Output the [X, Y] coordinate of the center of the cell containing the given text.  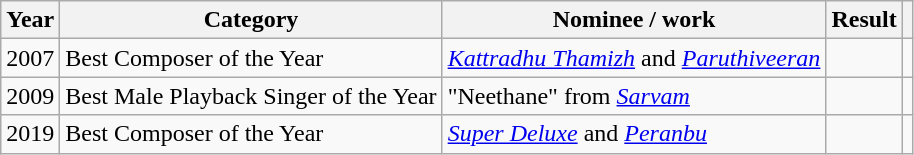
Category [251, 20]
2019 [30, 134]
Super Deluxe and Peranbu [634, 134]
2009 [30, 96]
Year [30, 20]
2007 [30, 58]
Result [864, 20]
Nominee / work [634, 20]
"Neethane" from Sarvam [634, 96]
Kattradhu Thamizh and Paruthiveeran [634, 58]
Best Male Playback Singer of the Year [251, 96]
